Provide the (X, Y) coordinate of the cell's center where the given text is located.  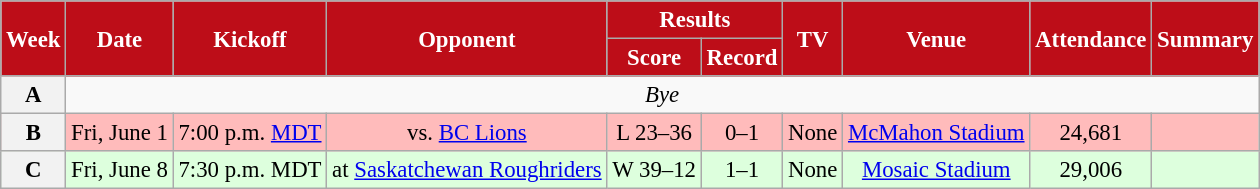
W 39–12 (654, 170)
29,006 (1091, 170)
TV (813, 38)
0–1 (742, 133)
Bye (662, 95)
vs. BC Lions (467, 133)
Score (654, 58)
Results (695, 20)
at Saskatchewan Roughriders (467, 170)
Fri, June 8 (120, 170)
1–1 (742, 170)
Date (120, 38)
Opponent (467, 38)
Fri, June 1 (120, 133)
Mosaic Stadium (936, 170)
24,681 (1091, 133)
7:00 p.m. MDT (250, 133)
B (34, 133)
L 23–36 (654, 133)
Venue (936, 38)
Kickoff (250, 38)
Summary (1206, 38)
A (34, 95)
Record (742, 58)
C (34, 170)
7:30 p.m. MDT (250, 170)
McMahon Stadium (936, 133)
Week (34, 38)
Attendance (1091, 38)
